Extract the (X, Y) coordinate from the center of the cell holding the provided text.  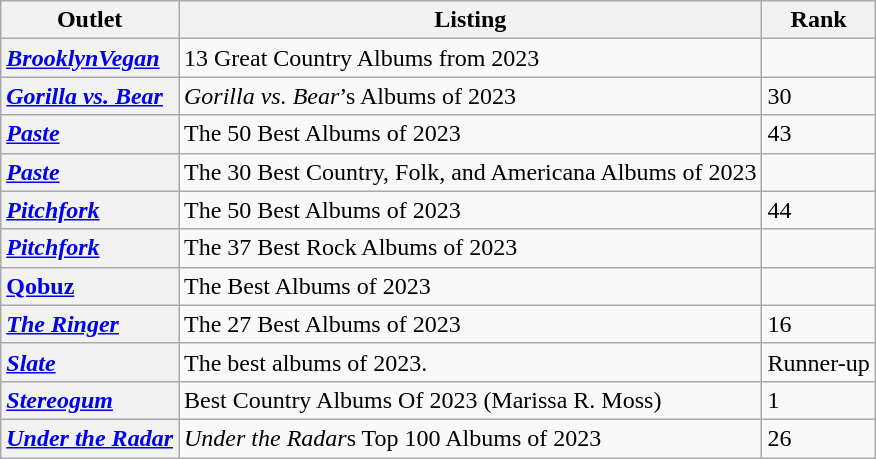
44 (818, 210)
Qobuz (90, 286)
BrooklynVegan (90, 58)
The 37 Best Rock Albums of 2023 (470, 248)
Gorilla vs. Bear’s Albums of 2023 (470, 96)
13 Great Country Albums from 2023 (470, 58)
Stereogum (90, 400)
The Best Albums of 2023 (470, 286)
Under the Radars Top 100 Albums of 2023 (470, 438)
Runner-up (818, 362)
The 30 Best Country, Folk, and Americana Albums of 2023 (470, 172)
Listing (470, 20)
Gorilla vs. Bear (90, 96)
43 (818, 134)
The 27 Best Albums of 2023 (470, 324)
The Ringer (90, 324)
Outlet (90, 20)
16 (818, 324)
1 (818, 400)
Best Country Albums Of 2023 (Marissa R. Moss) (470, 400)
30 (818, 96)
The best albums of 2023. (470, 362)
Rank (818, 20)
Slate (90, 362)
26 (818, 438)
Under the Radar (90, 438)
